From the cell containing the given text, extract its center point as [X, Y] coordinate. 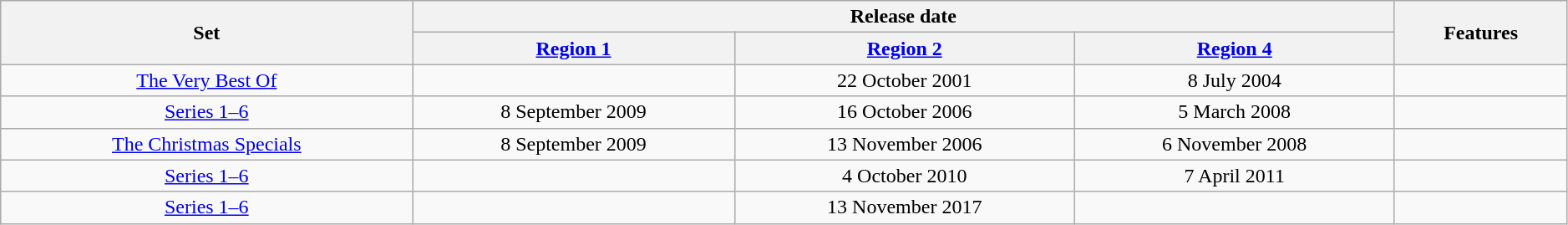
The Christmas Specials [207, 144]
Region 2 [904, 49]
5 March 2008 [1234, 112]
Set [207, 33]
6 November 2008 [1234, 144]
16 October 2006 [904, 112]
13 November 2006 [904, 144]
4 October 2010 [904, 176]
7 April 2011 [1234, 176]
The Very Best Of [207, 80]
22 October 2001 [904, 80]
Region 1 [573, 49]
Release date [904, 17]
8 July 2004 [1234, 80]
Features [1480, 33]
Region 4 [1234, 49]
13 November 2017 [904, 207]
